Return the (x, y) coordinate for the center point of the cell that contains the specified text.  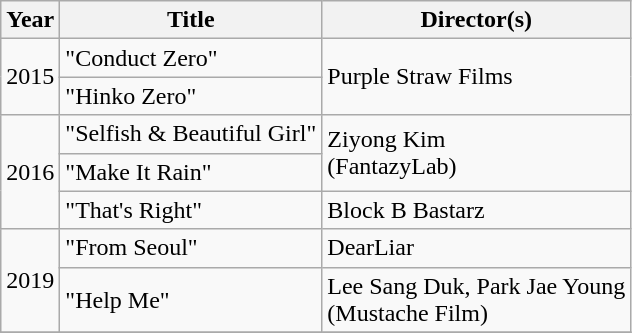
"Make It Rain" (191, 172)
"Hinko Zero" (191, 96)
Director(s) (476, 20)
Year (30, 20)
Block B Bastarz (476, 210)
Title (191, 20)
2019 (30, 280)
2016 (30, 172)
Lee Sang Duk, Park Jae Young(Mustache Film) (476, 300)
"Selfish & Beautiful Girl" (191, 134)
Purple Straw Films (476, 77)
Ziyong Kim(FantazyLab) (476, 153)
"Help Me" (191, 300)
2015 (30, 77)
"Conduct Zero" (191, 58)
DearLiar (476, 248)
"From Seoul" (191, 248)
"That's Right" (191, 210)
